Capture the cell that displays the provided text and extract its (x, y) central coordinate. 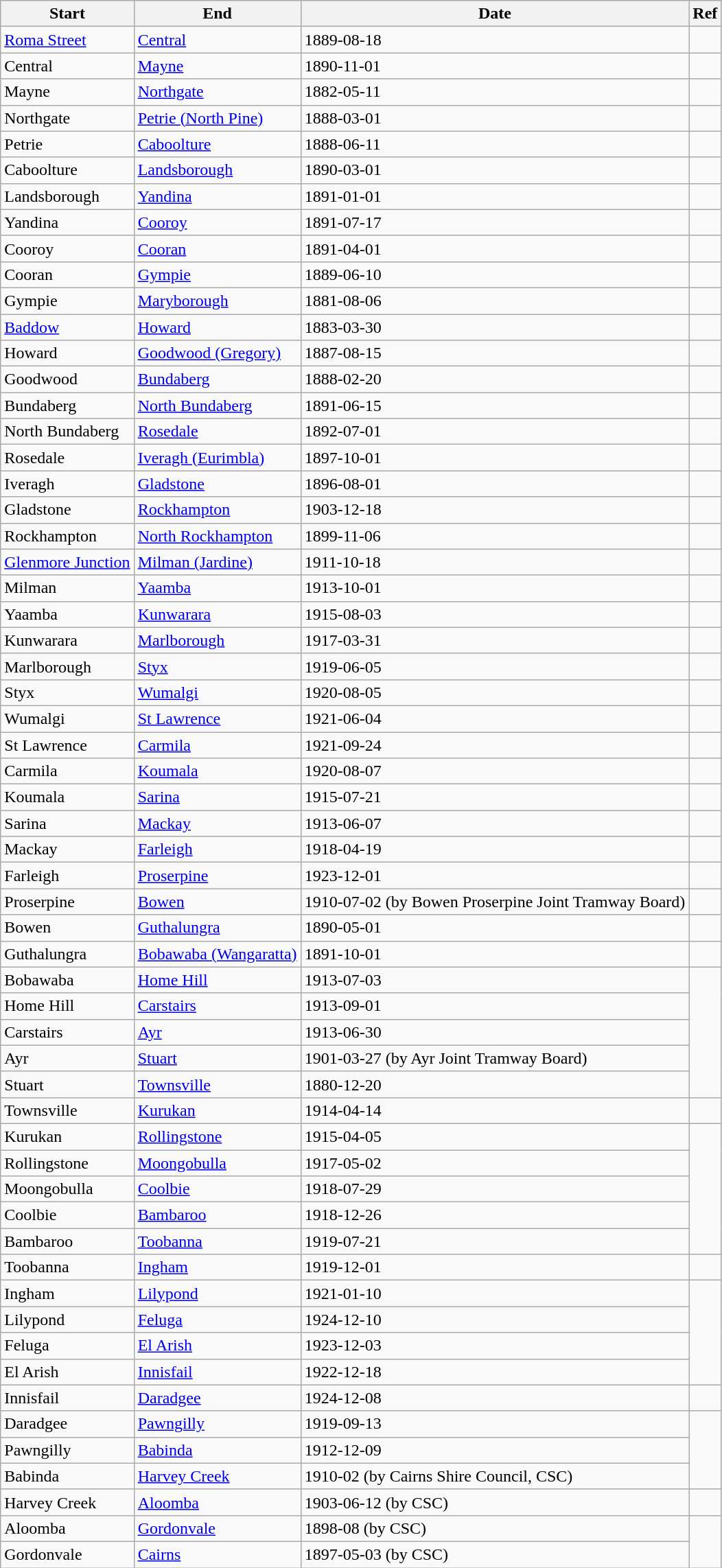
1891-07-17 (495, 222)
1888-02-20 (495, 379)
1903-12-18 (495, 510)
1890-03-01 (495, 170)
1896-08-01 (495, 484)
1891-06-15 (495, 406)
1919-09-13 (495, 1424)
1892-07-01 (495, 432)
1914-04-14 (495, 1110)
Milman (Jardine) (217, 562)
Roma Street (67, 40)
1888-03-01 (495, 118)
1890-05-01 (495, 928)
1899-11-06 (495, 536)
1891-01-01 (495, 196)
1910-02 (by Cairns Shire Council, CSC) (495, 1476)
1919-07-21 (495, 1241)
1887-08-15 (495, 353)
1891-04-01 (495, 248)
1921-01-10 (495, 1294)
Iveragh (67, 484)
1890-11-01 (495, 66)
1913-07-03 (495, 980)
1901-03-27 (by Ayr Joint Tramway Board) (495, 1058)
1881-08-06 (495, 301)
Bobawaba (67, 980)
1913-09-01 (495, 1006)
1915-04-05 (495, 1136)
1915-07-21 (495, 797)
1888-06-11 (495, 144)
1891-10-01 (495, 954)
1919-12-01 (495, 1267)
1913-06-07 (495, 823)
1922-12-18 (495, 1372)
End (217, 14)
1917-03-31 (495, 640)
North Rockhampton (217, 536)
Petrie (67, 144)
Glenmore Junction (67, 562)
Ref (706, 14)
1889-08-18 (495, 40)
1918-12-26 (495, 1215)
1897-05-03 (by CSC) (495, 1554)
Milman (67, 588)
1883-03-30 (495, 327)
1903-06-12 (by CSC) (495, 1502)
1880-12-20 (495, 1084)
Cairns (217, 1554)
Maryborough (217, 301)
1897-10-01 (495, 458)
Iveragh (Eurimbla) (217, 458)
1882-05-11 (495, 92)
1898-08 (by CSC) (495, 1528)
1918-07-29 (495, 1189)
Petrie (North Pine) (217, 118)
1919-06-05 (495, 666)
1912-12-09 (495, 1450)
Start (67, 14)
1920-08-07 (495, 771)
1923-12-01 (495, 876)
1924-12-08 (495, 1398)
1917-05-02 (495, 1163)
1913-06-30 (495, 1032)
1921-09-24 (495, 745)
1910-07-02 (by Bowen Proserpine Joint Tramway Board) (495, 902)
1923-12-03 (495, 1346)
1889-06-10 (495, 274)
Bobawaba (Wangaratta) (217, 954)
1915-08-03 (495, 614)
1921-06-04 (495, 718)
1920-08-05 (495, 692)
Baddow (67, 327)
1918-04-19 (495, 850)
Goodwood (67, 379)
1913-10-01 (495, 588)
1924-12-10 (495, 1320)
Date (495, 14)
1911-10-18 (495, 562)
Goodwood (Gregory) (217, 353)
